Detect which cell encompasses the target text, then output its [x, y] center coordinate. 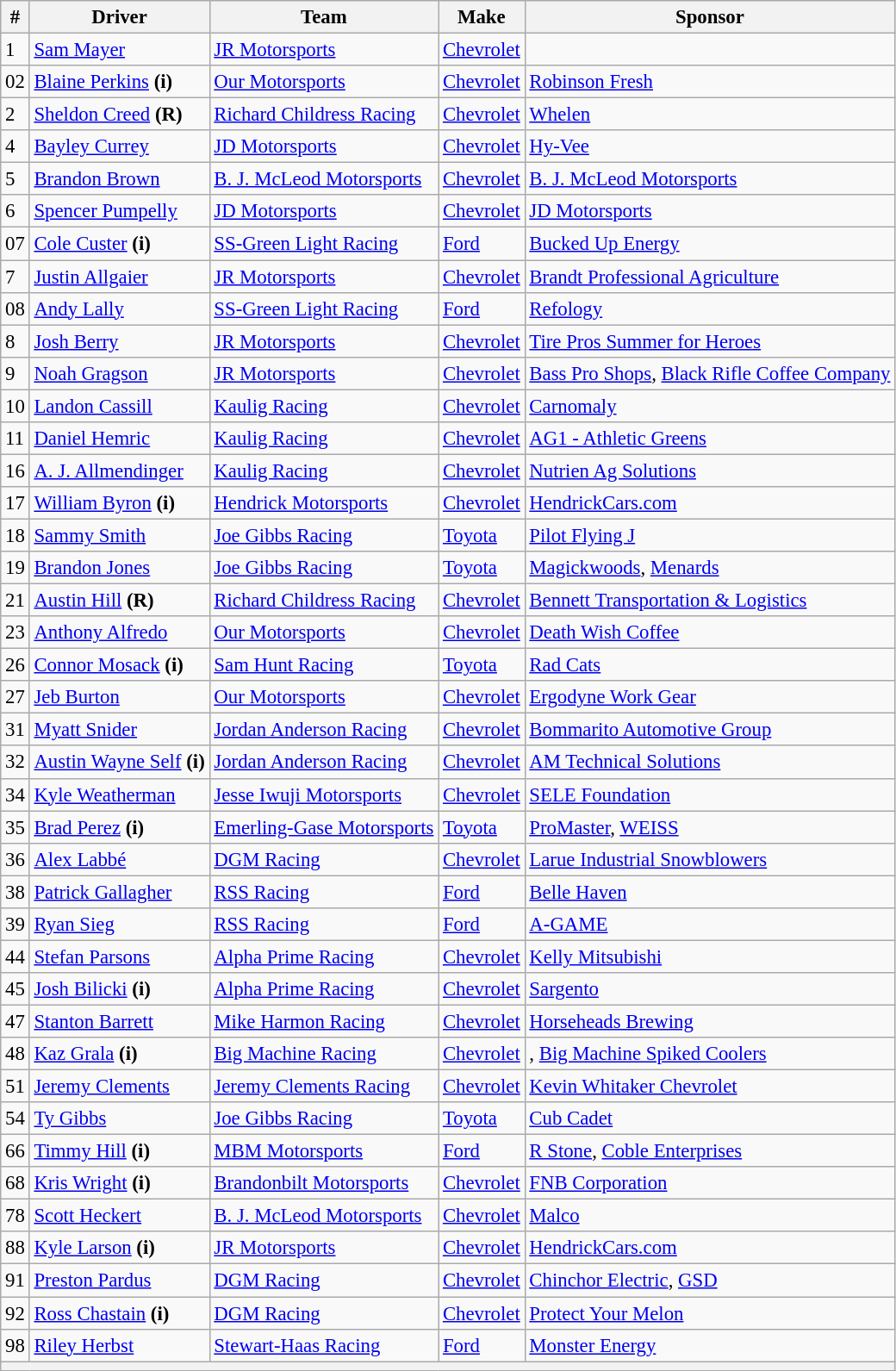
Anthony Alfredo [119, 633]
Driver [119, 17]
11 [16, 439]
Refology [710, 308]
Patrick Gallagher [119, 892]
9 [16, 373]
Sammy Smith [119, 535]
7 [16, 277]
Hendrick Motorsports [324, 503]
Timmy Hill (i) [119, 1151]
98 [16, 1345]
Austin Hill (R) [119, 601]
Brandonbilt Motorsports [324, 1183]
SELE Foundation [710, 795]
19 [16, 568]
Bennett Transportation & Logistics [710, 601]
Kyle Larson (i) [119, 1249]
48 [16, 1054]
Noah Gragson [119, 373]
Pilot Flying J [710, 535]
Emerling-Gase Motorsports [324, 827]
Kaz Grala (i) [119, 1054]
26 [16, 665]
02 [16, 82]
Bass Pro Shops, Black Rifle Coffee Company [710, 373]
16 [16, 471]
36 [16, 859]
27 [16, 697]
Nutrien Ag Solutions [710, 471]
A-GAME [710, 925]
Protect Your Melon [710, 1313]
Hy-Vee [710, 146]
Jesse Iwuji Motorsports [324, 795]
44 [16, 957]
Ergodyne Work Gear [710, 697]
Stewart-Haas Racing [324, 1345]
32 [16, 763]
6 [16, 211]
Bommarito Automotive Group [710, 730]
Jeremy Clements Racing [324, 1087]
FNB Corporation [710, 1183]
4 [16, 146]
R Stone, Coble Enterprises [710, 1151]
18 [16, 535]
5 [16, 179]
Death Wish Coffee [710, 633]
Rad Cats [710, 665]
Sheldon Creed (R) [119, 115]
Justin Allgaier [119, 277]
31 [16, 730]
Brandon Brown [119, 179]
Riley Herbst [119, 1345]
Sam Mayer [119, 50]
Blaine Perkins (i) [119, 82]
39 [16, 925]
Team [324, 17]
Josh Berry [119, 341]
Bucked Up Energy [710, 244]
10 [16, 406]
, Big Machine Spiked Coolers [710, 1054]
Andy Lally [119, 308]
08 [16, 308]
78 [16, 1216]
Brad Perez (i) [119, 827]
68 [16, 1183]
Jeb Burton [119, 697]
38 [16, 892]
Sargento [710, 989]
Ty Gibbs [119, 1119]
Mike Harmon Racing [324, 1021]
66 [16, 1151]
Ross Chastain (i) [119, 1313]
Brandt Professional Agriculture [710, 277]
1 [16, 50]
Scott Heckert [119, 1216]
8 [16, 341]
Landon Cassill [119, 406]
Spencer Pumpelly [119, 211]
51 [16, 1087]
Preston Pardus [119, 1281]
Tire Pros Summer for Heroes [710, 341]
Kris Wright (i) [119, 1183]
AM Technical Solutions [710, 763]
ProMaster, WEISS [710, 827]
Kelly Mitsubishi [710, 957]
Malco [710, 1216]
Bayley Currey [119, 146]
Daniel Hemric [119, 439]
Stanton Barrett [119, 1021]
Big Machine Racing [324, 1054]
Whelen [710, 115]
Alex Labbé [119, 859]
Sponsor [710, 17]
Magickwoods, Menards [710, 568]
Make [482, 17]
Cub Cadet [710, 1119]
Stefan Parsons [119, 957]
Kevin Whitaker Chevrolet [710, 1087]
Brandon Jones [119, 568]
Josh Bilicki (i) [119, 989]
AG1 - Athletic Greens [710, 439]
35 [16, 827]
Chinchor Electric, GSD [710, 1281]
Sam Hunt Racing [324, 665]
Horseheads Brewing [710, 1021]
William Byron (i) [119, 503]
Jeremy Clements [119, 1087]
Myatt Snider [119, 730]
88 [16, 1249]
Kyle Weatherman [119, 795]
21 [16, 601]
2 [16, 115]
34 [16, 795]
45 [16, 989]
91 [16, 1281]
Larue Industrial Snowblowers [710, 859]
Cole Custer (i) [119, 244]
# [16, 17]
54 [16, 1119]
92 [16, 1313]
Robinson Fresh [710, 82]
47 [16, 1021]
Austin Wayne Self (i) [119, 763]
Ryan Sieg [119, 925]
A. J. Allmendinger [119, 471]
Monster Energy [710, 1345]
MBM Motorsports [324, 1151]
07 [16, 244]
Connor Mosack (i) [119, 665]
17 [16, 503]
Carnomaly [710, 406]
23 [16, 633]
Belle Haven [710, 892]
